Identify which cell holds the provided text, then report its [X, Y] central coordinate. 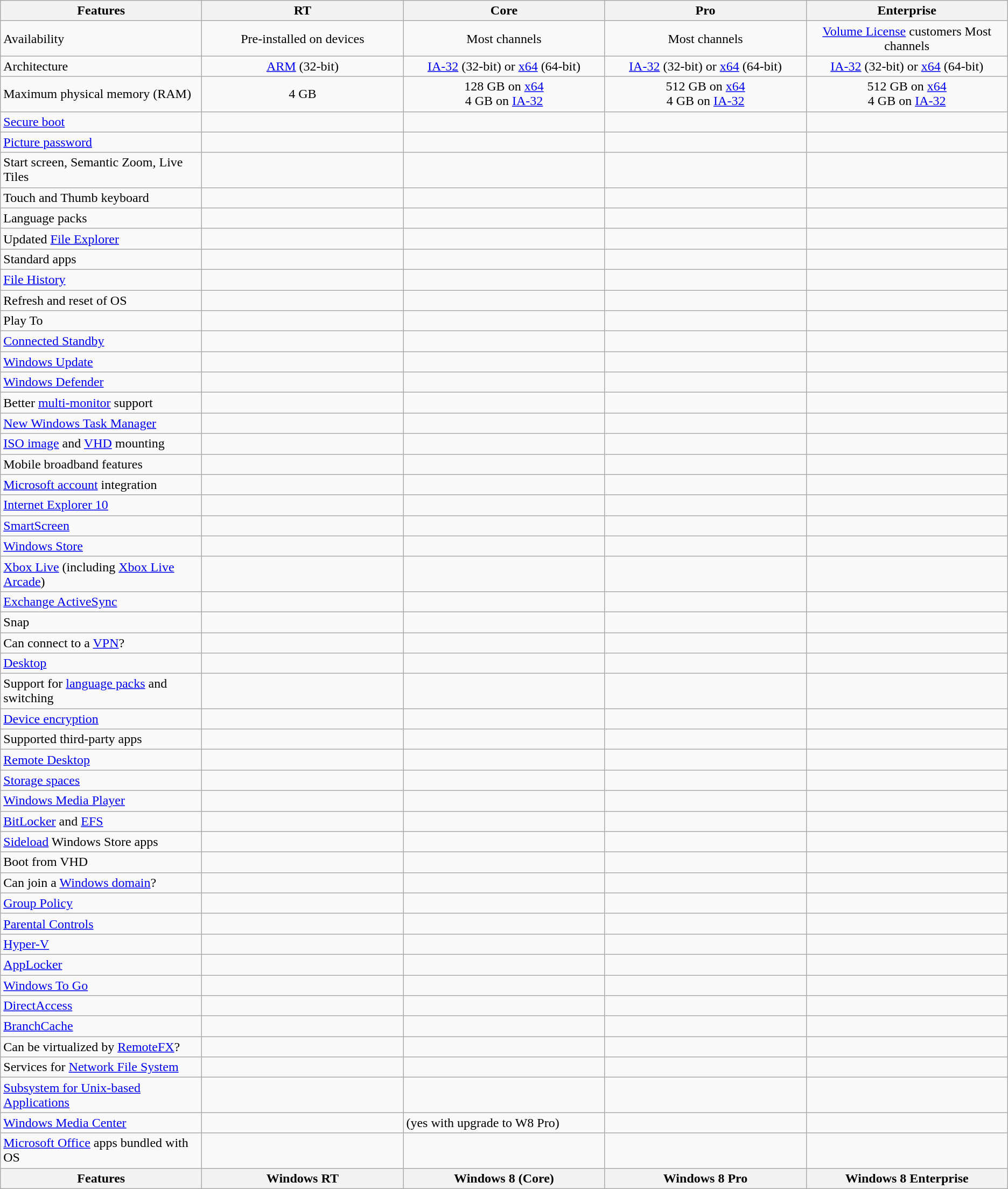
DirectAccess [101, 1006]
Can join a Windows domain? [101, 883]
Volume License customers Most channels [907, 39]
BranchCache [101, 1026]
Mobile broadband features [101, 464]
Boot from VHD [101, 862]
Internet Explorer 10 [101, 505]
ARM (32-bit) [303, 66]
Windows 8 Enterprise [907, 1178]
Secure boot [101, 122]
Pre-installed on devices [303, 39]
Start screen, Semantic Zoom, Live Tiles [101, 170]
4 GB [303, 94]
Can connect to a VPN? [101, 642]
Updated File Explorer [101, 239]
Play To [101, 321]
Desktop [101, 663]
Enterprise [907, 11]
Architecture [101, 66]
Supported third-party apps [101, 739]
Windows To Go [101, 985]
Windows Media Player [101, 801]
Remote Desktop [101, 760]
Microsoft account integration [101, 485]
Parental Controls [101, 924]
Microsoft Office apps bundled with OS [101, 1150]
Availability [101, 39]
Windows Media Center [101, 1123]
Pro [705, 11]
Exchange ActiveSync [101, 602]
Snap [101, 622]
Standard apps [101, 259]
Sideload Windows Store apps [101, 842]
Xbox Live (including Xbox Live Arcade) [101, 574]
BitLocker and EFS [101, 821]
Better multi-monitor support [101, 403]
Windows Update [101, 362]
Windows Store [101, 546]
Support for language packs and switching [101, 691]
Storage spaces [101, 780]
Hyper-V [101, 944]
Maximum physical memory (RAM) [101, 94]
New Windows Task Manager [101, 423]
Core [504, 11]
Windows RT [303, 1178]
Services for Network File System [101, 1067]
Windows 8 Pro [705, 1178]
File History [101, 279]
Can be virtualized by RemoteFX? [101, 1047]
Connected Standby [101, 341]
(yes with upgrade to W8 Pro) [504, 1123]
Touch and Thumb keyboard [101, 198]
Subsystem for Unix-based Applications [101, 1095]
Group Policy [101, 903]
RT [303, 11]
Device encryption [101, 719]
128 GB on x644 GB on IA-32 [504, 94]
Language packs [101, 218]
Windows Defender [101, 382]
Windows 8 (Core) [504, 1178]
Refresh and reset of OS [101, 300]
AppLocker [101, 964]
Picture password [101, 142]
SmartScreen [101, 526]
ISO image and VHD mounting [101, 444]
